Pinpoint the cell where the given text exists, returning its (x, y) midpoint coordinate. 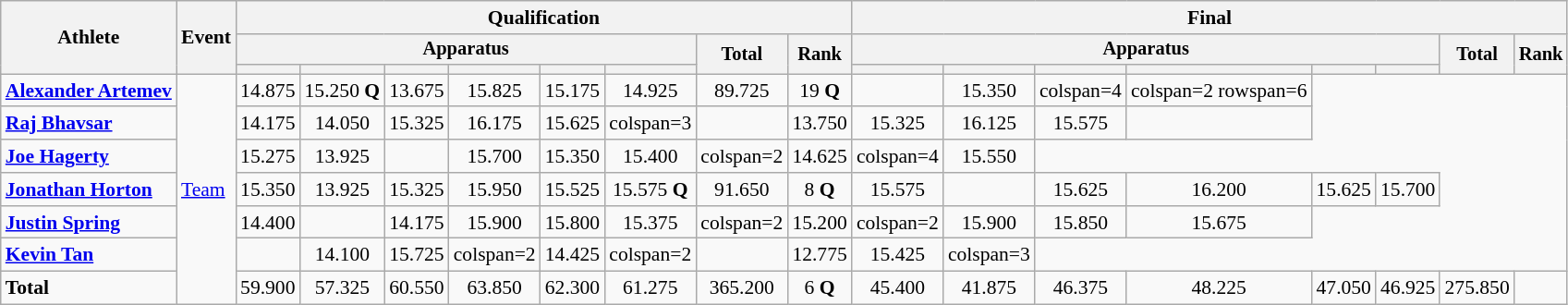
Justin Spring (89, 223)
63.850 (495, 288)
Event (206, 37)
59.900 (268, 288)
48.225 (1220, 288)
46.925 (1408, 288)
16.125 (989, 124)
15.375 (650, 223)
16.200 (1220, 189)
Athlete (89, 37)
13.675 (416, 91)
12.775 (819, 255)
46.375 (1081, 288)
8 Q (819, 189)
15.950 (495, 189)
Raj Bhavsar (89, 124)
Final (1210, 18)
15.725 (416, 255)
15.575 Q (650, 189)
15.425 (898, 255)
15.175 (573, 91)
6 Q (819, 288)
14.425 (573, 255)
Joe Hagerty (89, 156)
15.550 (989, 156)
15.200 (819, 223)
14.925 (650, 91)
62.300 (573, 288)
colspan=2 rowspan=6 (1220, 91)
14.100 (343, 255)
15.800 (573, 223)
13.750 (819, 124)
41.875 (989, 288)
15.850 (1081, 223)
Alexander Artemev (89, 91)
15.825 (495, 91)
15.400 (650, 156)
365.200 (741, 288)
14.875 (268, 91)
15.525 (573, 189)
15.675 (1220, 223)
45.400 (898, 288)
19 Q (819, 91)
14.400 (268, 223)
Team (206, 189)
47.050 (1343, 288)
91.650 (741, 189)
275.850 (1477, 288)
14.050 (343, 124)
89.725 (741, 91)
15.275 (268, 156)
Qualification (543, 18)
15.250 Q (343, 91)
57.325 (343, 288)
Kevin Tan (89, 255)
14.625 (819, 156)
16.175 (495, 124)
61.275 (650, 288)
60.550 (416, 288)
Jonathan Horton (89, 189)
